For the text-containing cell, return its midpoint in [X, Y] coordinate format. 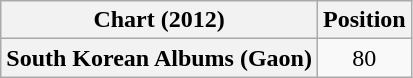
Chart (2012) [160, 20]
Position [364, 20]
South Korean Albums (Gaon) [160, 58]
80 [364, 58]
